Search for the cell housing the specified text and yield its (X, Y) center coordinate. 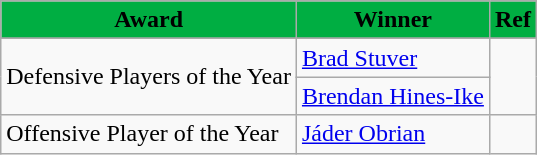
Brendan Hines-Ike (392, 96)
Ref (512, 20)
Winner (392, 20)
Brad Stuver (392, 58)
Award (149, 20)
Jáder Obrian (392, 134)
Defensive Players of the Year (149, 77)
Offensive Player of the Year (149, 134)
